Capture the cell that displays the provided text and extract its [X, Y] central coordinate. 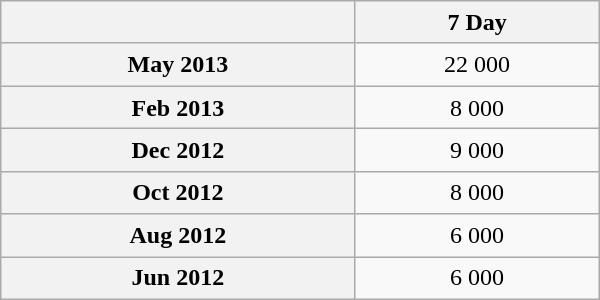
May 2013 [178, 64]
9 000 [477, 150]
Aug 2012 [178, 236]
Feb 2013 [178, 108]
22 000 [477, 64]
Jun 2012 [178, 278]
Oct 2012 [178, 192]
Dec 2012 [178, 150]
7 Day [477, 22]
